Identify which cell holds the provided text, then report its (x, y) central coordinate. 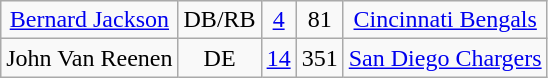
Cincinnati Bengals (445, 20)
John Van Reenen (90, 58)
DB/RB (220, 20)
DE (220, 58)
81 (320, 20)
Bernard Jackson (90, 20)
14 (278, 58)
4 (278, 20)
351 (320, 58)
San Diego Chargers (445, 58)
